From the cell containing the given text, extract its center point as [x, y] coordinate. 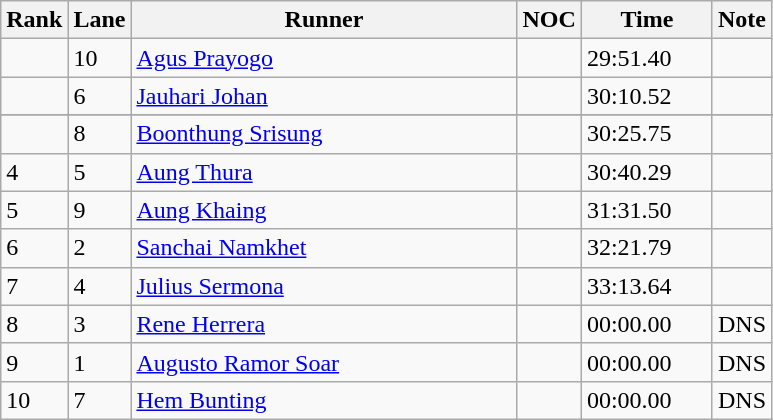
NOC [549, 20]
Hem Bunting [324, 400]
Jauhari Johan [324, 96]
Rank [34, 20]
Augusto Ramor Soar [324, 362]
Time [646, 20]
1 [100, 362]
Runner [324, 20]
Rene Herrera [324, 324]
Note [742, 20]
Boonthung Srisung [324, 134]
Sanchai Namkhet [324, 248]
Aung Thura [324, 172]
31:31.50 [646, 210]
Lane [100, 20]
3 [100, 324]
32:21.79 [646, 248]
Julius Sermona [324, 286]
29:51.40 [646, 58]
30:40.29 [646, 172]
30:25.75 [646, 134]
Agus Prayogo [324, 58]
30:10.52 [646, 96]
2 [100, 248]
Aung Khaing [324, 210]
33:13.64 [646, 286]
